Scan for the cell matching the given text and deliver its [X, Y] coordinate at center. 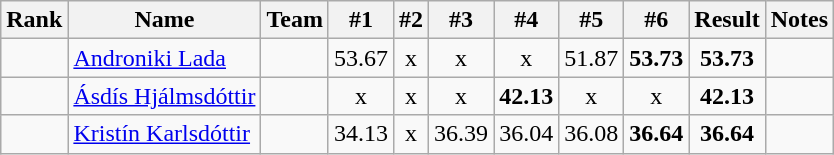
#5 [592, 20]
Ásdís Hjálmsdóttir [164, 96]
Androniki Lada [164, 58]
Notes [799, 20]
#4 [526, 20]
Rank [34, 20]
Team [295, 20]
53.67 [360, 58]
51.87 [592, 58]
36.39 [462, 134]
Result [727, 20]
Name [164, 20]
#1 [360, 20]
#6 [656, 20]
#3 [462, 20]
36.08 [592, 134]
34.13 [360, 134]
Kristín Karlsdóttir [164, 134]
36.04 [526, 134]
#2 [412, 20]
